Determine the (X, Y) coordinate at the center of the cell enclosing the given text.  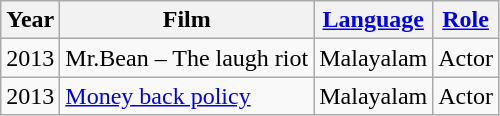
Role (466, 20)
Year (30, 20)
Language (374, 20)
Money back policy (187, 96)
Mr.Bean – The laugh riot (187, 58)
Film (187, 20)
